Capture the cell that displays the provided text and extract its [X, Y] central coordinate. 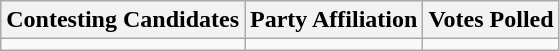
Contesting Candidates [123, 20]
Votes Polled [491, 20]
Party Affiliation [334, 20]
